Identify which cell holds the provided text, then report its (X, Y) central coordinate. 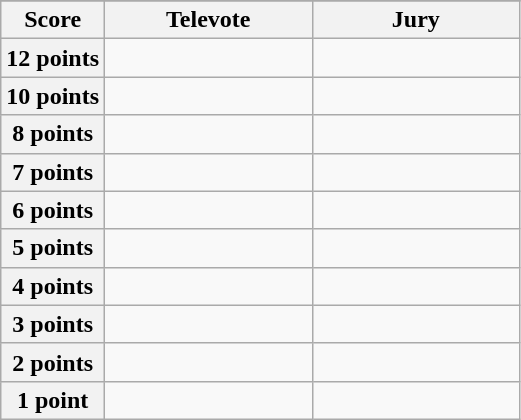
6 points (53, 210)
3 points (53, 324)
10 points (53, 96)
2 points (53, 362)
8 points (53, 134)
7 points (53, 172)
Jury (416, 20)
Score (53, 20)
Televote (209, 20)
5 points (53, 248)
12 points (53, 58)
4 points (53, 286)
1 point (53, 400)
